Provide the (x, y) coordinate of the cell's center where the given text is located.  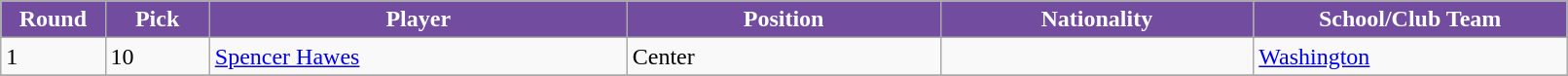
Position (784, 19)
Nationality (1097, 19)
Center (784, 57)
Washington (1410, 57)
Pick (158, 19)
1 (53, 57)
Spencer Hawes (419, 57)
School/Club Team (1410, 19)
10 (158, 57)
Player (419, 19)
Round (53, 19)
